Locate the cell with the specified text and output its [X, Y] center coordinate. 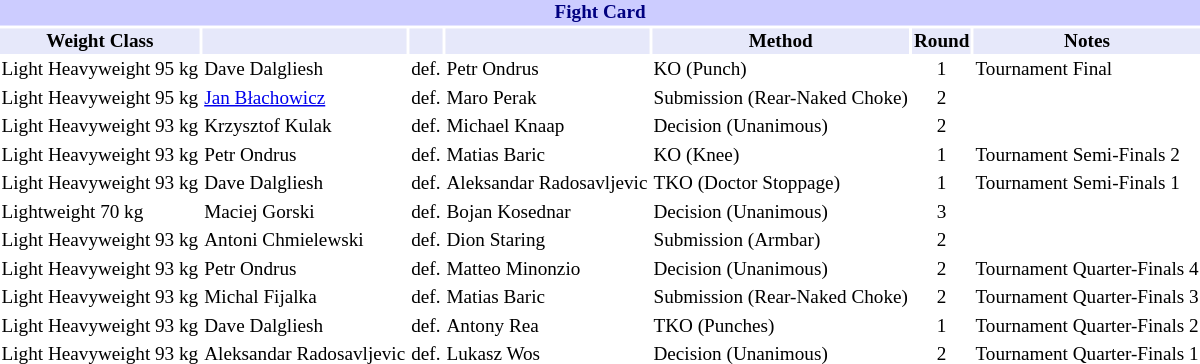
Michael Knaap [547, 127]
Weight Class [100, 41]
Notes [1087, 41]
Dion Staring [547, 241]
Bojan Kosednar [547, 213]
KO (Knee) [780, 155]
Round [941, 41]
Tournament Semi-Finals 1 [1087, 184]
Tournament Semi-Finals 2 [1087, 155]
Antoni Chmielewski [305, 241]
Tournament Quarter-Finals 2 [1087, 327]
Tournament Quarter-Finals 4 [1087, 269]
TKO (Punches) [780, 327]
Aleksandar Radosavljevic [547, 184]
Tournament Quarter-Finals 3 [1087, 298]
Maciej Gorski [305, 213]
Jan Błachowicz [305, 99]
Matteo Minonzio [547, 269]
Submission (Armbar) [780, 241]
KO (Punch) [780, 70]
Method [780, 41]
Maro Perak [547, 99]
Antony Rea [547, 327]
Michal Fijalka [305, 298]
Lightweight 70 kg [100, 213]
3 [941, 213]
Tournament Final [1087, 70]
Fight Card [600, 13]
Krzysztof Kulak [305, 127]
TKO (Doctor Stoppage) [780, 184]
